Extract the [x, y] coordinate from the center of the cell holding the provided text.  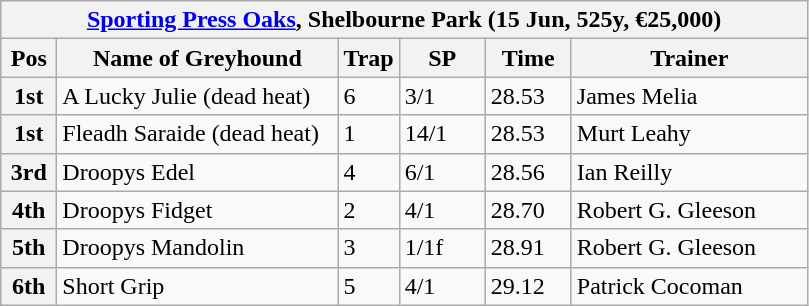
5th [29, 248]
29.12 [528, 286]
SP [442, 58]
6th [29, 286]
Fleadh Saraide (dead heat) [198, 134]
Patrick Cocoman [689, 286]
28.91 [528, 248]
2 [368, 210]
Sporting Press Oaks, Shelbourne Park (15 Jun, 525y, €25,000) [404, 20]
4th [29, 210]
Droopys Edel [198, 172]
Short Grip [198, 286]
28.56 [528, 172]
4 [368, 172]
6/1 [442, 172]
Ian Reilly [689, 172]
3/1 [442, 96]
Trap [368, 58]
A Lucky Julie (dead heat) [198, 96]
Droopys Fidget [198, 210]
3rd [29, 172]
28.70 [528, 210]
3 [368, 248]
5 [368, 286]
James Melia [689, 96]
14/1 [442, 134]
Droopys Mandolin [198, 248]
Trainer [689, 58]
Name of Greyhound [198, 58]
6 [368, 96]
Murt Leahy [689, 134]
1 [368, 134]
1/1f [442, 248]
Pos [29, 58]
Time [528, 58]
